Find where the given text appears and provide that cell's center as [x, y] coordinate. 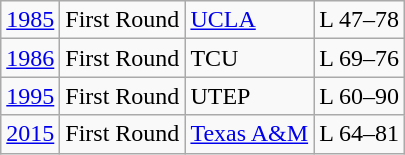
UCLA [250, 20]
L 60–90 [360, 96]
1995 [30, 96]
1986 [30, 58]
2015 [30, 134]
1985 [30, 20]
L 47–78 [360, 20]
TCU [250, 58]
Texas A&M [250, 134]
L 69–76 [360, 58]
UTEP [250, 96]
L 64–81 [360, 134]
